Return (X, Y) of the center of cell containing provided text 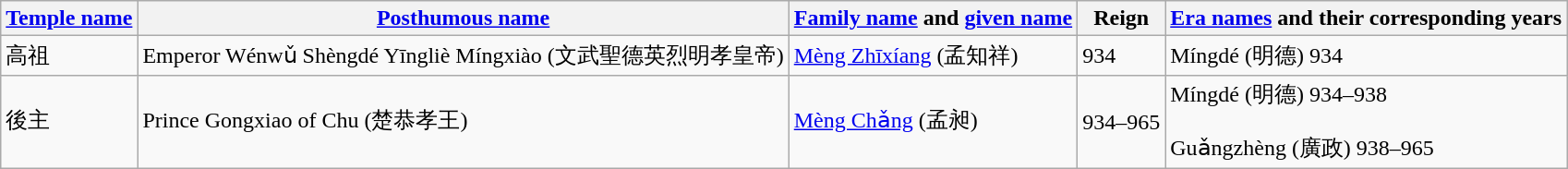
Míngdé (明德) 934–938Guǎngzhèng (廣政) 938–965 (1367, 122)
Míngdé (明德) 934 (1367, 55)
934 (1121, 55)
Era names and their corresponding years (1367, 18)
Family name and given name (933, 18)
後主 (69, 122)
Emperor Wénwǔ Shèngdé Yīngliè Míngxiào (文武聖德英烈明孝皇帝) (464, 55)
Mèng Zhīxíang (孟知祥) (933, 55)
Reign (1121, 18)
Mèng Chǎng (孟昶) (933, 122)
高祖 (69, 55)
934–965 (1121, 122)
Posthumous name (464, 18)
Prince Gongxiao of Chu (楚恭孝王) (464, 122)
Temple name (69, 18)
